Search for the cell housing the specified text and yield its (x, y) center coordinate. 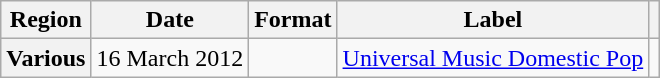
Format (293, 20)
Universal Music Domestic Pop (493, 58)
Label (493, 20)
Various (46, 58)
16 March 2012 (170, 58)
Region (46, 20)
Date (170, 20)
